Scan for the cell matching the given text and deliver its (x, y) coordinate at center. 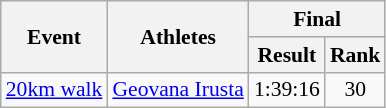
Geovana Irusta (178, 90)
Final (318, 19)
20km walk (54, 90)
1:39:16 (287, 90)
Result (287, 55)
30 (356, 90)
Event (54, 36)
Athletes (178, 36)
Rank (356, 55)
